Locate the cell with the specified text and output its (X, Y) center coordinate. 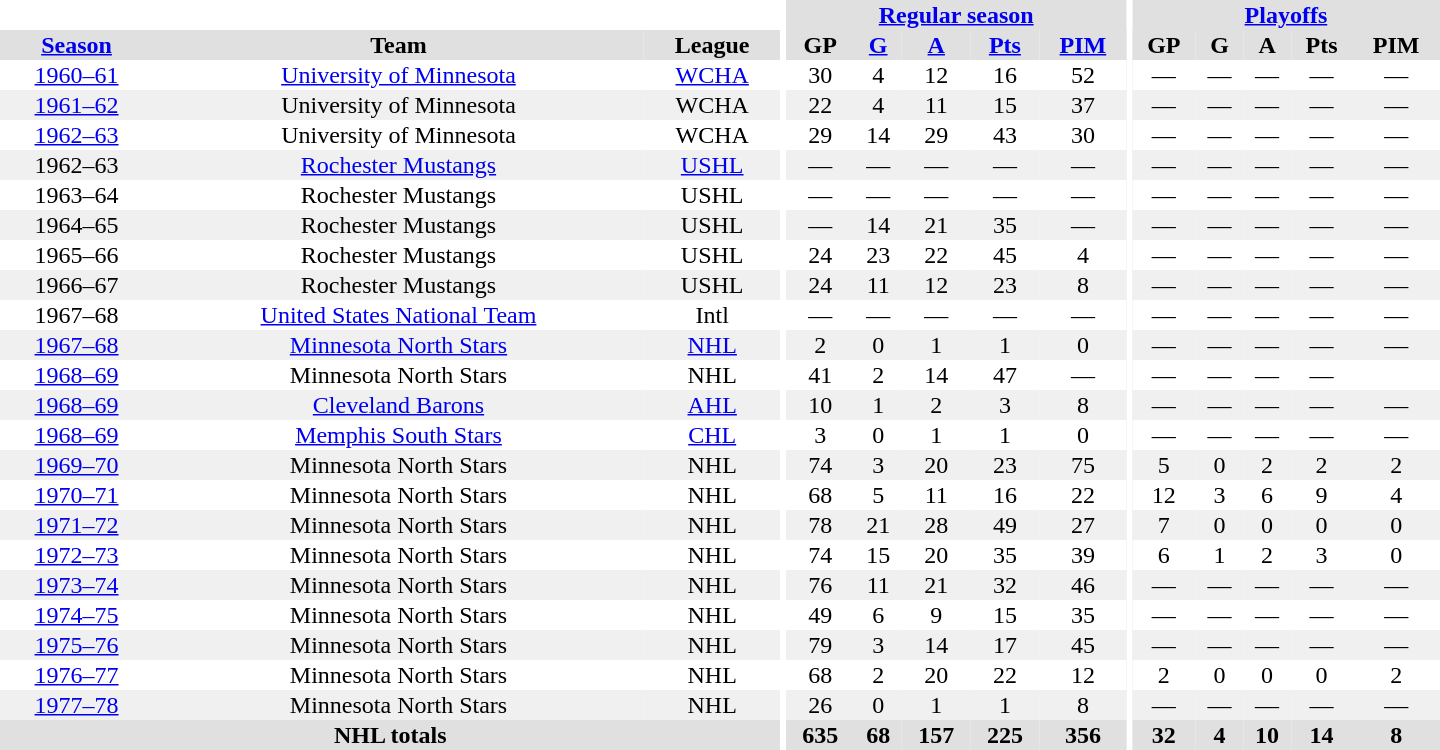
1977–78 (76, 705)
79 (820, 645)
NHL totals (390, 735)
1965–66 (76, 255)
Regular season (956, 15)
1969–70 (76, 465)
78 (820, 525)
39 (1082, 555)
43 (1006, 135)
AHL (712, 405)
76 (820, 585)
Team (398, 45)
7 (1164, 525)
United States National Team (398, 315)
356 (1082, 735)
Cleveland Barons (398, 405)
26 (820, 705)
47 (1006, 375)
1971–72 (76, 525)
635 (820, 735)
1973–74 (76, 585)
1960–61 (76, 75)
75 (1082, 465)
1975–76 (76, 645)
Season (76, 45)
1976–77 (76, 675)
1970–71 (76, 495)
1963–64 (76, 195)
157 (936, 735)
52 (1082, 75)
Memphis South Stars (398, 435)
1961–62 (76, 105)
1972–73 (76, 555)
1974–75 (76, 615)
225 (1006, 735)
37 (1082, 105)
CHL (712, 435)
Intl (712, 315)
1966–67 (76, 285)
League (712, 45)
27 (1082, 525)
Playoffs (1286, 15)
46 (1082, 585)
41 (820, 375)
28 (936, 525)
1964–65 (76, 225)
17 (1006, 645)
